Pinpoint the cell where the given text exists, returning its [X, Y] midpoint coordinate. 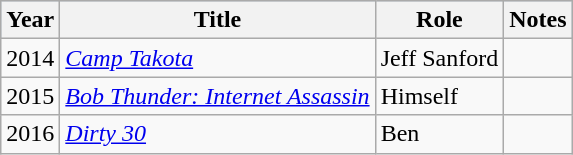
Dirty 30 [218, 134]
Title [218, 20]
Role [440, 20]
2015 [30, 96]
Ben [440, 134]
Jeff Sanford [440, 58]
Bob Thunder: Internet Assassin [218, 96]
Camp Takota [218, 58]
Himself [440, 96]
Year [30, 20]
Notes [538, 20]
2016 [30, 134]
2014 [30, 58]
